From the cell containing the given text, extract its center point as [x, y] coordinate. 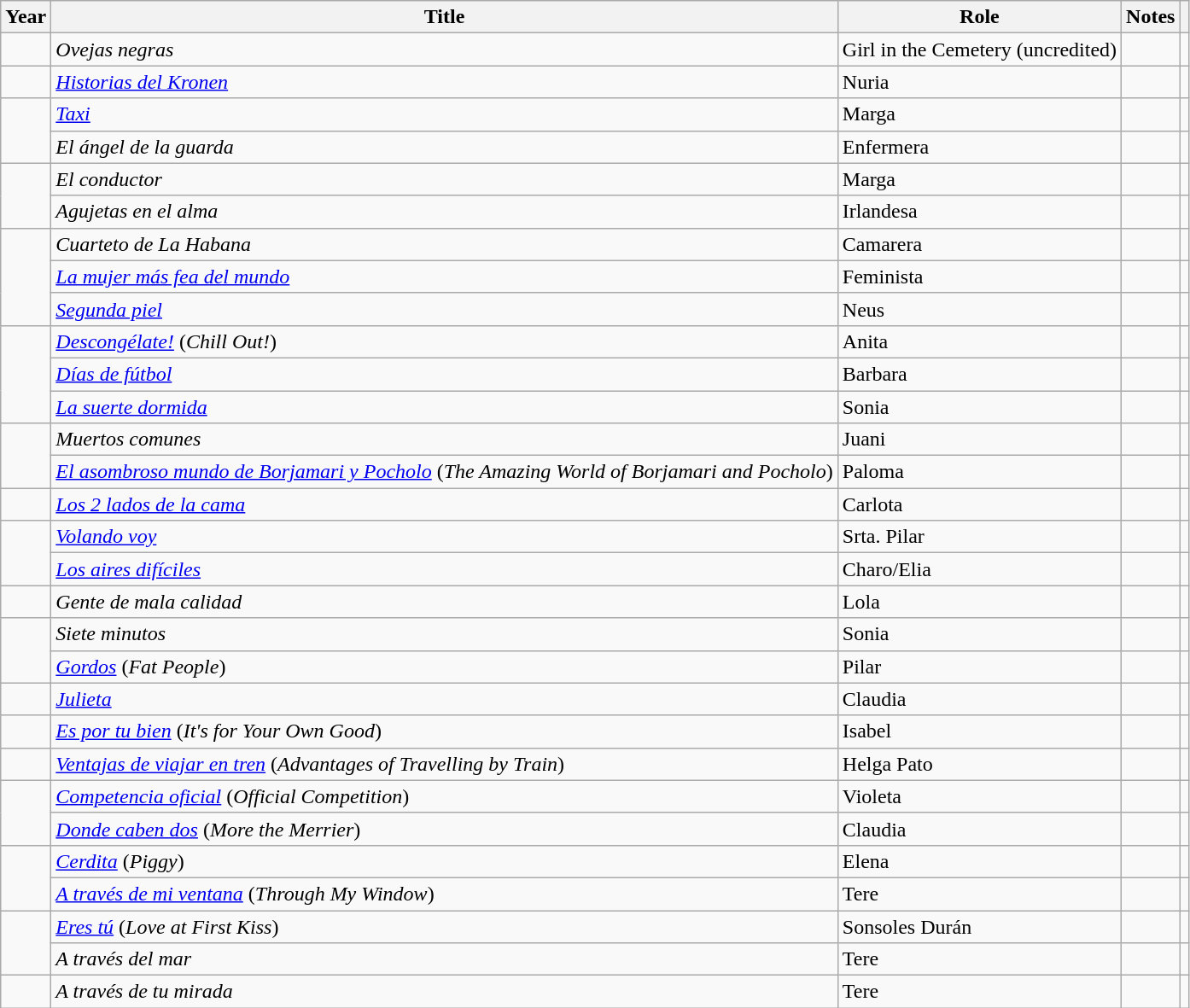
Julieta [444, 699]
Es por tu bien (It's for Your Own Good) [444, 731]
Elena [979, 861]
Cerdita (Piggy) [444, 861]
Neus [979, 309]
Siete minutos [444, 634]
Volando voy [444, 537]
Los aires difíciles [444, 569]
La suerte dormida [444, 407]
Eres tú (Love at First Kiss) [444, 926]
El ángel de la guarda [444, 147]
El conductor [444, 179]
Charo/Elia [979, 569]
Violeta [979, 796]
Descongélate! (Chill Out!) [444, 341]
Agujetas en el alma [444, 212]
A través de tu mirada [444, 992]
Notes [1151, 17]
La mujer más fea del mundo [444, 277]
Carlota [979, 504]
Srta. Pilar [979, 537]
Enfermera [979, 147]
Días de fútbol [444, 374]
Gente de mala calidad [444, 602]
Donde caben dos (More the Merrier) [444, 829]
Camarera [979, 244]
Segunda piel [444, 309]
Girl in the Cemetery (uncredited) [979, 50]
Lola [979, 602]
Juani [979, 440]
Pilar [979, 667]
Historias del Kronen [444, 82]
Title [444, 17]
Sonsoles Durán [979, 926]
Barbara [979, 374]
Irlandesa [979, 212]
Anita [979, 341]
A través de mi ventana (Through My Window) [444, 894]
Ventajas de viajar en tren (Advantages of Travelling by Train) [444, 764]
Feminista [979, 277]
Gordos (Fat People) [444, 667]
A través del mar [444, 959]
Muertos comunes [444, 440]
Helga Pato [979, 764]
Isabel [979, 731]
Cuarteto de La Habana [444, 244]
Nuria [979, 82]
Paloma [979, 472]
Year [26, 17]
Los 2 lados de la cama [444, 504]
Role [979, 17]
El asombroso mundo de Borjamari y Pocholo (The Amazing World of Borjamari and Pocholo) [444, 472]
Ovejas negras [444, 50]
Taxi [444, 114]
Competencia oficial (Official Competition) [444, 796]
